Find where the given text appears and provide that cell's center as (X, Y) coordinate. 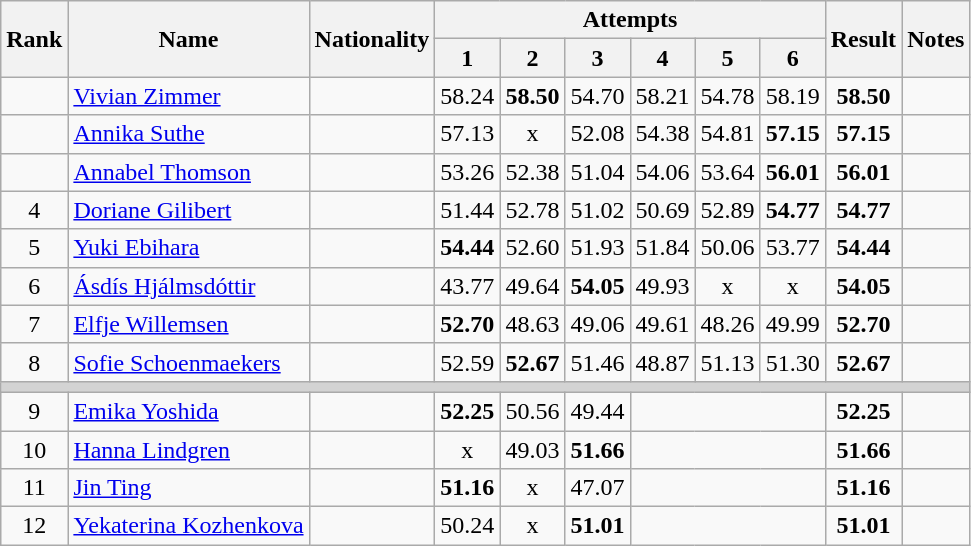
Yuki Ebihara (188, 248)
52.89 (728, 210)
54.81 (728, 134)
51.93 (598, 248)
Ásdís Hjálmsdóttir (188, 286)
54.06 (662, 172)
53.64 (728, 172)
52.59 (468, 362)
11 (34, 488)
Vivian Zimmer (188, 96)
49.03 (532, 449)
50.06 (728, 248)
53.26 (468, 172)
49.44 (598, 411)
9 (34, 411)
Attempts (630, 20)
12 (34, 526)
Emika Yoshida (188, 411)
51.84 (662, 248)
51.13 (728, 362)
54.78 (728, 96)
58.21 (662, 96)
Notes (936, 39)
51.44 (468, 210)
50.56 (532, 411)
48.87 (662, 362)
Jin Ting (188, 488)
58.24 (468, 96)
51.04 (598, 172)
57.13 (468, 134)
Annika Suthe (188, 134)
1 (468, 58)
52.38 (532, 172)
58.19 (792, 96)
54.38 (662, 134)
49.61 (662, 324)
43.77 (468, 286)
Result (863, 39)
7 (34, 324)
Rank (34, 39)
Nationality (372, 39)
48.63 (532, 324)
47.07 (598, 488)
51.02 (598, 210)
48.26 (728, 324)
Name (188, 39)
Sofie Schoenmaekers (188, 362)
49.93 (662, 286)
Doriane Gilibert (188, 210)
52.60 (532, 248)
Elfje Willemsen (188, 324)
52.08 (598, 134)
51.46 (598, 362)
52.78 (532, 210)
10 (34, 449)
Hanna Lindgren (188, 449)
54.70 (598, 96)
Yekaterina Kozhenkova (188, 526)
50.24 (468, 526)
8 (34, 362)
49.64 (532, 286)
53.77 (792, 248)
Annabel Thomson (188, 172)
49.06 (598, 324)
49.99 (792, 324)
51.30 (792, 362)
3 (598, 58)
50.69 (662, 210)
2 (532, 58)
